Extract the (x, y) coordinate from the center of the cell holding the provided text.  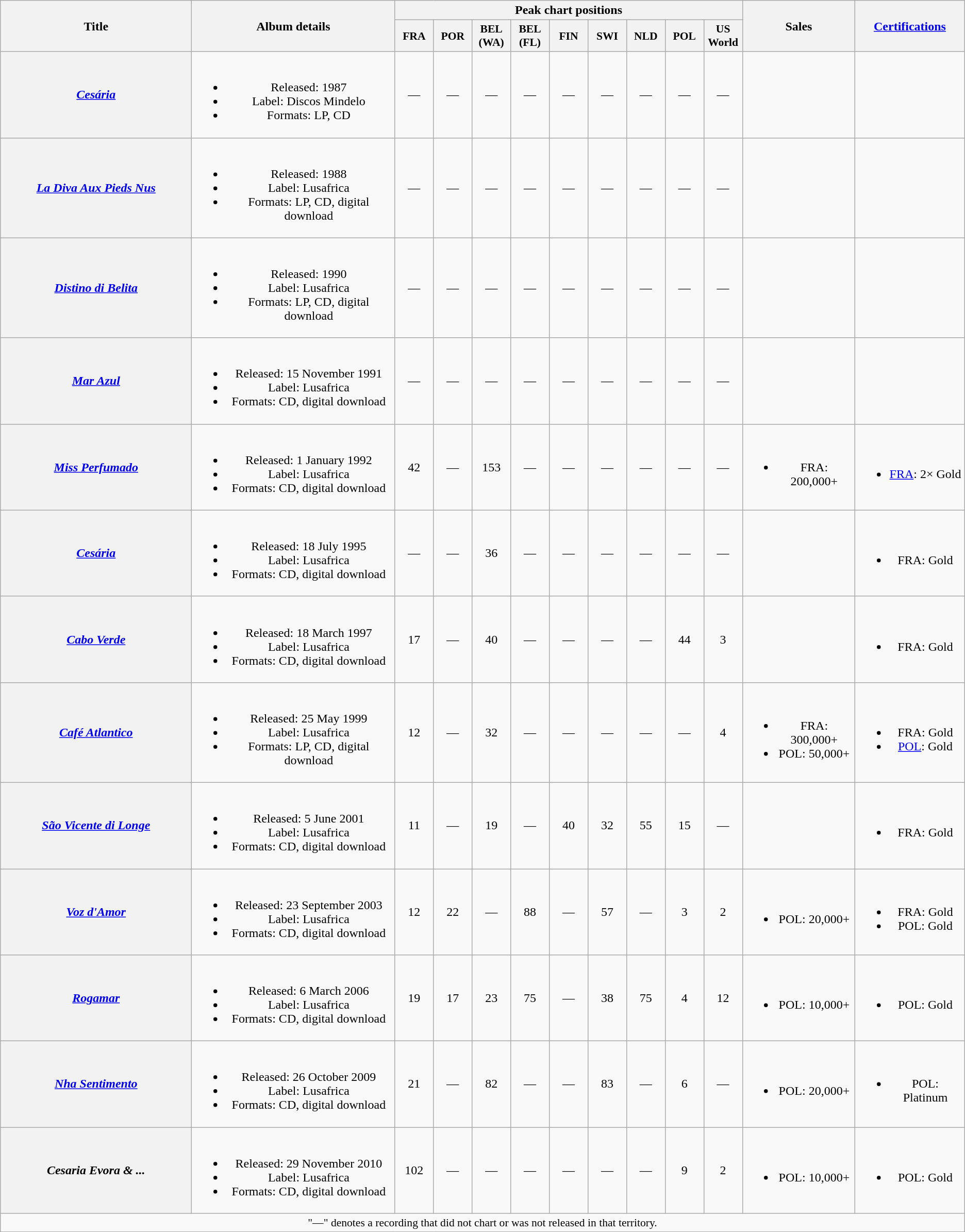
Peak chart positions (569, 10)
NLD (645, 36)
Released: 5 June 2001Label: LusafricaFormats: CD, digital download (293, 825)
Released: 29 November 2010Label: LusafricaFormats: CD, digital download (293, 1171)
82 (492, 1084)
23 (492, 998)
38 (607, 998)
6 (685, 1084)
Rogamar (96, 998)
Sales (799, 26)
POL (685, 36)
Released: 15 November 1991Label: LusafricaFormats: CD, digital download (293, 381)
Album details (293, 26)
Voz d'Amor (96, 912)
88 (530, 912)
57 (607, 912)
44 (685, 639)
Mar Azul (96, 381)
21 (414, 1084)
Released: 1990Label: LusafricaFormats: LP, CD, digital download (293, 288)
Cabo Verde (96, 639)
Released: 23 September 2003Label: LusafricaFormats: CD, digital download (293, 912)
BEL (WA) (492, 36)
Certifications (910, 26)
Released: 6 March 2006Label: LusafricaFormats: CD, digital download (293, 998)
9 (685, 1171)
42 (414, 467)
Nha Sentimento (96, 1084)
POR (453, 36)
83 (607, 1084)
102 (414, 1171)
Released: 18 March 1997Label: LusafricaFormats: CD, digital download (293, 639)
Released: 1988Label: LusafricaFormats: LP, CD, digital download (293, 188)
La Diva Aux Pieds Nus (96, 188)
36 (492, 553)
FRA: 2× Gold (910, 467)
Miss Perfumado (96, 467)
BEL (FL) (530, 36)
FRA: 300,000+POL: 50,000+ (799, 732)
Released: 18 July 1995Label: LusafricaFormats: CD, digital download (293, 553)
Title (96, 26)
FIN (569, 36)
55 (645, 825)
Released: 25 May 1999Label: LusafricaFormats: LP, CD, digital download (293, 732)
15 (685, 825)
SWI (607, 36)
Distino di Belita (96, 288)
POL: Platinum (910, 1084)
US World (723, 36)
São Vicente di Longe (96, 825)
Cesaria Evora & ... (96, 1171)
Café Atlantico (96, 732)
FRA: 200,000+ (799, 467)
22 (453, 912)
11 (414, 825)
FRA (414, 36)
Released: 26 October 2009Label: LusafricaFormats: CD, digital download (293, 1084)
153 (492, 467)
Released: 1 January 1992Label: LusafricaFormats: CD, digital download (293, 467)
"—" denotes a recording that did not chart or was not released in that territory. (482, 1223)
Released: 1987Label: Discos MindeloFormats: LP, CD (293, 95)
